Search for the cell housing the specified text and yield its [X, Y] center coordinate. 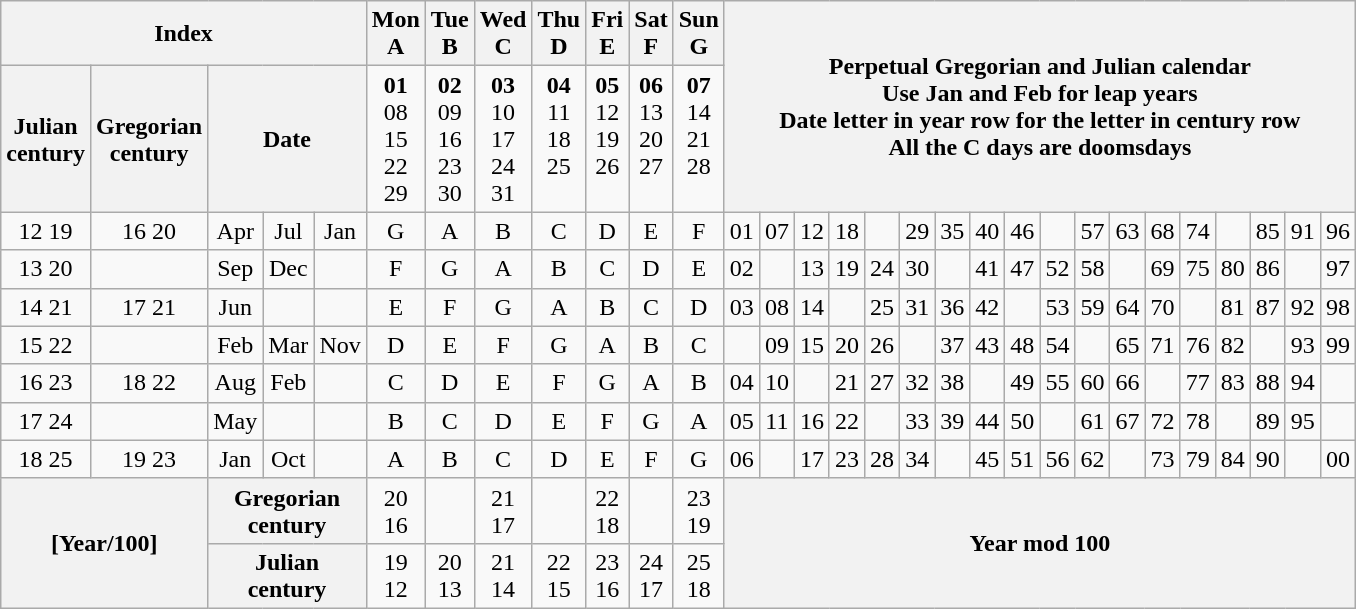
92 [1302, 307]
63 [1128, 231]
85 [1268, 231]
07 [776, 231]
26 [882, 345]
19 [846, 269]
33 [918, 421]
15 22 [46, 345]
25 [882, 307]
Jul [288, 231]
90 [1268, 459]
59 [1092, 307]
38 [952, 383]
54 [1058, 345]
70 [1162, 307]
06132027 [651, 139]
88 [1268, 383]
01 [742, 231]
30 [918, 269]
37 [952, 345]
82 [1232, 345]
02 [742, 269]
Date [288, 139]
75 [1198, 269]
Mar [288, 345]
74 [1198, 231]
41 [988, 269]
48 [1022, 345]
WedC [503, 34]
0209162330 [450, 139]
Nov [340, 345]
34 [918, 459]
40 [988, 231]
Oct [288, 459]
53 [1058, 307]
56 [1058, 459]
08 [776, 307]
2016 [396, 510]
42 [988, 307]
00 [1338, 459]
91 [1302, 231]
57 [1092, 231]
Apr [236, 231]
72 [1162, 421]
68 [1162, 231]
05121926 [608, 139]
2218 [608, 510]
97 [1338, 269]
20 [846, 345]
[Year/100] [104, 543]
78 [1198, 421]
SatF [651, 34]
18 22 [148, 383]
65 [1128, 345]
15 [812, 345]
89 [1268, 421]
17 24 [46, 421]
86 [1268, 269]
31 [918, 307]
12 19 [46, 231]
FriE [608, 34]
83 [1232, 383]
35 [952, 231]
55 [1058, 383]
18 [846, 231]
45 [988, 459]
Index [184, 34]
05 [742, 421]
16 [812, 421]
0310172431 [503, 139]
69 [1162, 269]
12 [812, 231]
2114 [503, 576]
Dec [288, 269]
23 [846, 459]
84 [1232, 459]
94 [1302, 383]
Sep [236, 269]
47 [1022, 269]
Jun [236, 307]
36 [952, 307]
27 [882, 383]
14 [812, 307]
28 [882, 459]
80 [1232, 269]
2417 [651, 576]
May [236, 421]
49 [1022, 383]
29 [918, 231]
21 [846, 383]
06 [742, 459]
13 20 [46, 269]
95 [1302, 421]
39 [952, 421]
73 [1162, 459]
2319 [698, 510]
Year mod 100 [1040, 543]
16 20 [148, 231]
24 [882, 269]
17 [812, 459]
13 [812, 269]
77 [1198, 383]
52 [1058, 269]
2013 [450, 576]
43 [988, 345]
79 [1198, 459]
81 [1232, 307]
04 [742, 383]
1912 [396, 576]
32 [918, 383]
58 [1092, 269]
44 [988, 421]
2215 [559, 576]
87 [1268, 307]
46 [1022, 231]
Aug [236, 383]
MonA [396, 34]
98 [1338, 307]
22 [846, 421]
09 [776, 345]
50 [1022, 421]
60 [1092, 383]
10 [776, 383]
17 21 [148, 307]
51 [1022, 459]
03 [742, 307]
67 [1128, 421]
SunG [698, 34]
TueB [450, 34]
ThuD [559, 34]
64 [1128, 307]
61 [1092, 421]
99 [1338, 345]
71 [1162, 345]
0108152229 [396, 139]
96 [1338, 231]
2316 [608, 576]
93 [1302, 345]
62 [1092, 459]
07142128 [698, 139]
14 21 [46, 307]
18 25 [46, 459]
19 23 [148, 459]
2518 [698, 576]
11 [776, 421]
66 [1128, 383]
04111825 [559, 139]
16 23 [46, 383]
2117 [503, 510]
76 [1198, 345]
